Output the [X, Y] coordinate of the center of the cell containing the given text.  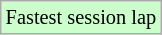
Fastest session lap [81, 17]
